Identify which cell holds the provided text, then report its [x, y] central coordinate. 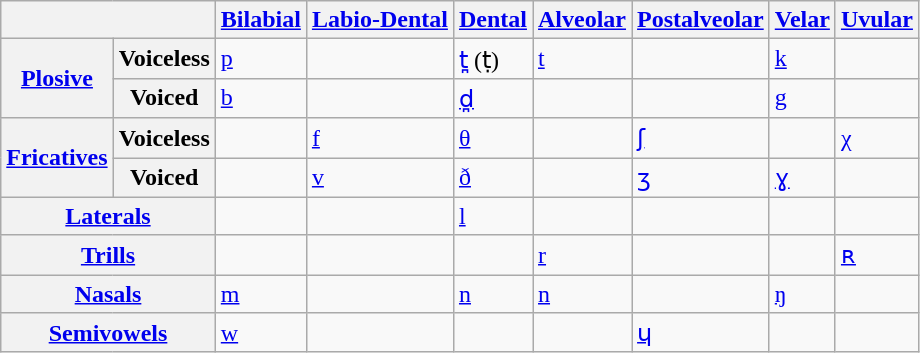
ʃ [701, 138]
m [260, 294]
r [582, 255]
ŋ [802, 294]
Nasals [108, 294]
g [802, 98]
ð [492, 178]
Semivowels [108, 333]
ɣ [802, 178]
t [582, 59]
Trills [108, 255]
ʀ [876, 255]
θ [492, 138]
v [380, 178]
ɥ [701, 333]
Labio-Dental [380, 20]
Bilabial [260, 20]
k [802, 59]
Uvular [876, 20]
χ [876, 138]
f [380, 138]
Postalveolar [701, 20]
b [260, 98]
Laterals [108, 216]
w [260, 333]
t̪ (ṭ) [492, 59]
l [492, 216]
Fricatives [57, 158]
Velar [802, 20]
ʒ [701, 178]
p [260, 59]
d̪ [492, 98]
Alveolar [582, 20]
Dental [492, 20]
Plosive [57, 78]
